Provide the [x, y] coordinate of the cell's center where the given text is located.  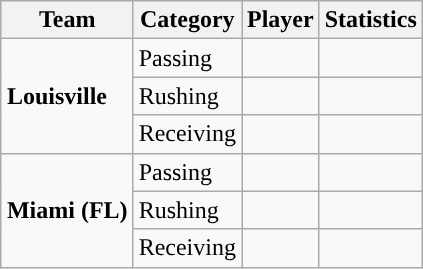
Team [67, 20]
Category [187, 20]
Louisville [67, 96]
Miami (FL) [67, 210]
Player [281, 20]
Statistics [370, 20]
